For the text-containing cell, return its midpoint in [x, y] coordinate format. 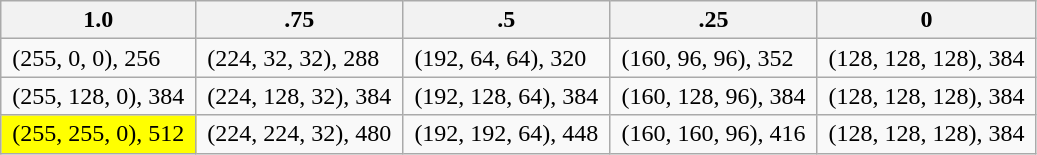
(160, 128, 96), 384 [714, 96]
(255, 0, 0), 256 [98, 58]
0 [926, 20]
1.0 [98, 20]
.75 [300, 20]
(224, 32, 32), 288 [300, 58]
(224, 128, 32), 384 [300, 96]
(255, 128, 0), 384 [98, 96]
(224, 224, 32), 480 [300, 134]
(255, 255, 0), 512 [98, 134]
(160, 96, 96), 352 [714, 58]
(192, 64, 64), 320 [506, 58]
(192, 192, 64), 448 [506, 134]
.25 [714, 20]
(192, 128, 64), 384 [506, 96]
(160, 160, 96), 416 [714, 134]
.5 [506, 20]
